Provide the [x, y] coordinate of the cell's center where the given text is located.  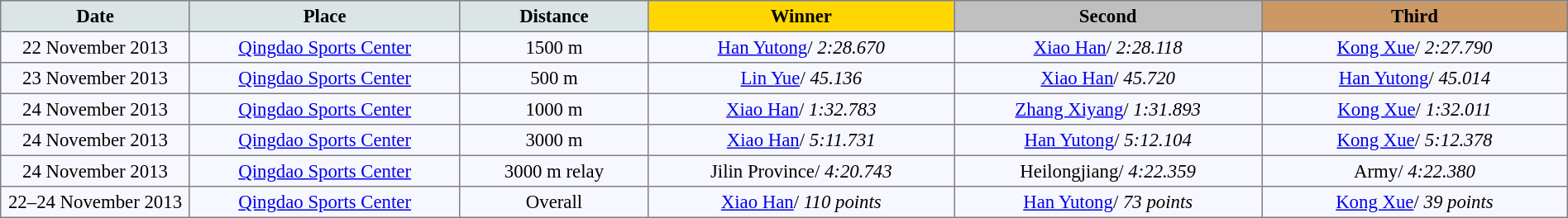
Army/ 4:22.380 [1415, 171]
Overall [554, 202]
Place [324, 17]
Xiao Han/ 110 points [801, 202]
Second [1108, 17]
Kong Xue/ 1:32.011 [1415, 109]
Han Yutong/ 45.014 [1415, 78]
1500 m [554, 47]
Kong Xue/ 39 points [1415, 202]
Zhang Xiyang/ 1:31.893 [1108, 109]
23 November 2013 [95, 78]
Han Yutong/ 5:12.104 [1108, 140]
Winner [801, 17]
Xiao Han/ 5:11.731 [801, 140]
Heilongjiang/ 4:22.359 [1108, 171]
Kong Xue/ 5:12.378 [1415, 140]
Date [95, 17]
500 m [554, 78]
Xiao Han/ 2:28.118 [1108, 47]
Lin Yue/ 45.136 [801, 78]
Third [1415, 17]
Distance [554, 17]
1000 m [554, 109]
Han Yutong/ 73 points [1108, 202]
3000 m [554, 140]
Jilin Province/ 4:20.743 [801, 171]
Xiao Han/ 1:32.783 [801, 109]
Xiao Han/ 45.720 [1108, 78]
3000 m relay [554, 171]
22–24 November 2013 [95, 202]
Kong Xue/ 2:27.790 [1415, 47]
Han Yutong/ 2:28.670 [801, 47]
22 November 2013 [95, 47]
